Find where the given text appears and provide that cell's center as (X, Y) coordinate. 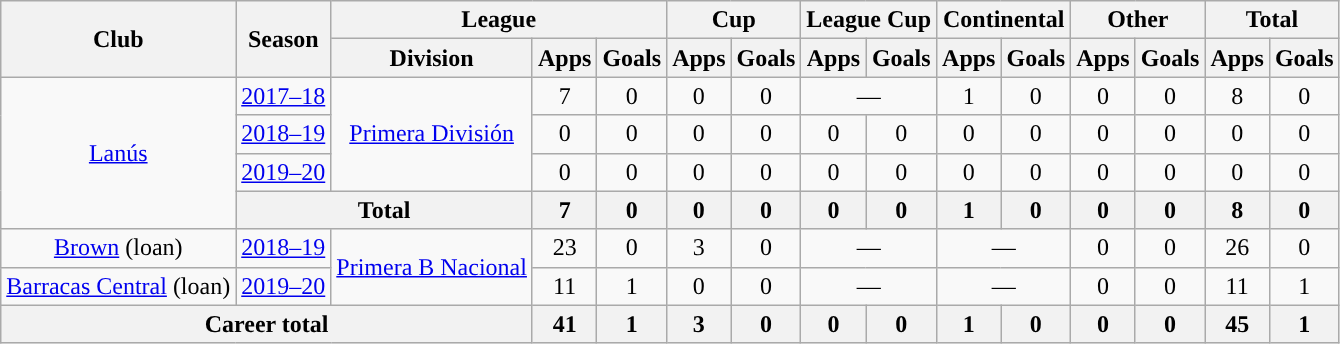
Brown (loan) (118, 248)
26 (1237, 248)
Division (432, 58)
Career total (267, 324)
45 (1237, 324)
41 (564, 324)
Lanús (118, 153)
Other (1138, 20)
Continental (1004, 20)
Primera División (432, 134)
League (499, 20)
2017–18 (284, 96)
League Cup (869, 20)
23 (564, 248)
Season (284, 39)
Cup (734, 20)
Primera B Nacional (432, 267)
Club (118, 39)
Barracas Central (loan) (118, 286)
